Identify which cell holds the provided text, then report its (x, y) central coordinate. 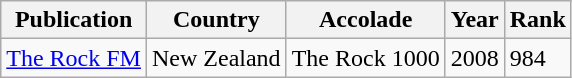
Accolade (366, 20)
Publication (74, 20)
The Rock FM (74, 58)
984 (538, 58)
Rank (538, 20)
New Zealand (216, 58)
The Rock 1000 (366, 58)
2008 (474, 58)
Country (216, 20)
Year (474, 20)
